Extract the [X, Y] coordinate from the center of the cell holding the provided text.  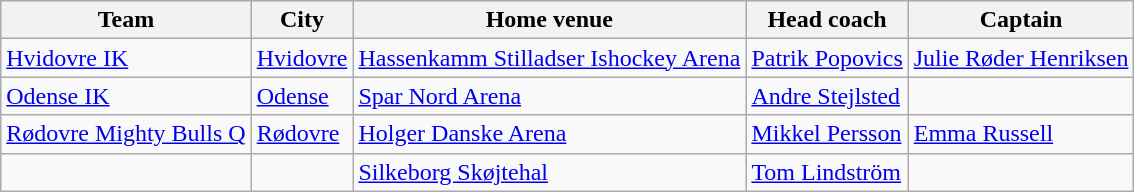
Hassenkamm Stilladser Ishockey Arena [550, 58]
Odense [302, 96]
Patrik Popovics [827, 58]
Emma Russell [1021, 134]
Hvidovre IK [126, 58]
Head coach [827, 20]
Rødovre Mighty Bulls Q [126, 134]
Julie Røder Henriksen [1021, 58]
Team [126, 20]
Tom Lindström [827, 172]
Hvidovre [302, 58]
Silkeborg Skøjtehal [550, 172]
Holger Danske Arena [550, 134]
Captain [1021, 20]
City [302, 20]
Rødovre [302, 134]
Mikkel Persson [827, 134]
Andre Stejlsted [827, 96]
Odense IK [126, 96]
Spar Nord Arena [550, 96]
Home venue [550, 20]
